Determine the (X, Y) coordinate at the center of the cell enclosing the given text.  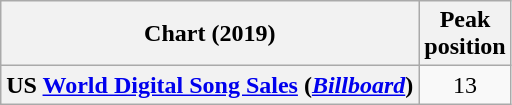
Peakposition (465, 34)
13 (465, 85)
US World Digital Song Sales (Billboard) (210, 85)
Chart (2019) (210, 34)
